Identify which cell holds the provided text, then report its [x, y] central coordinate. 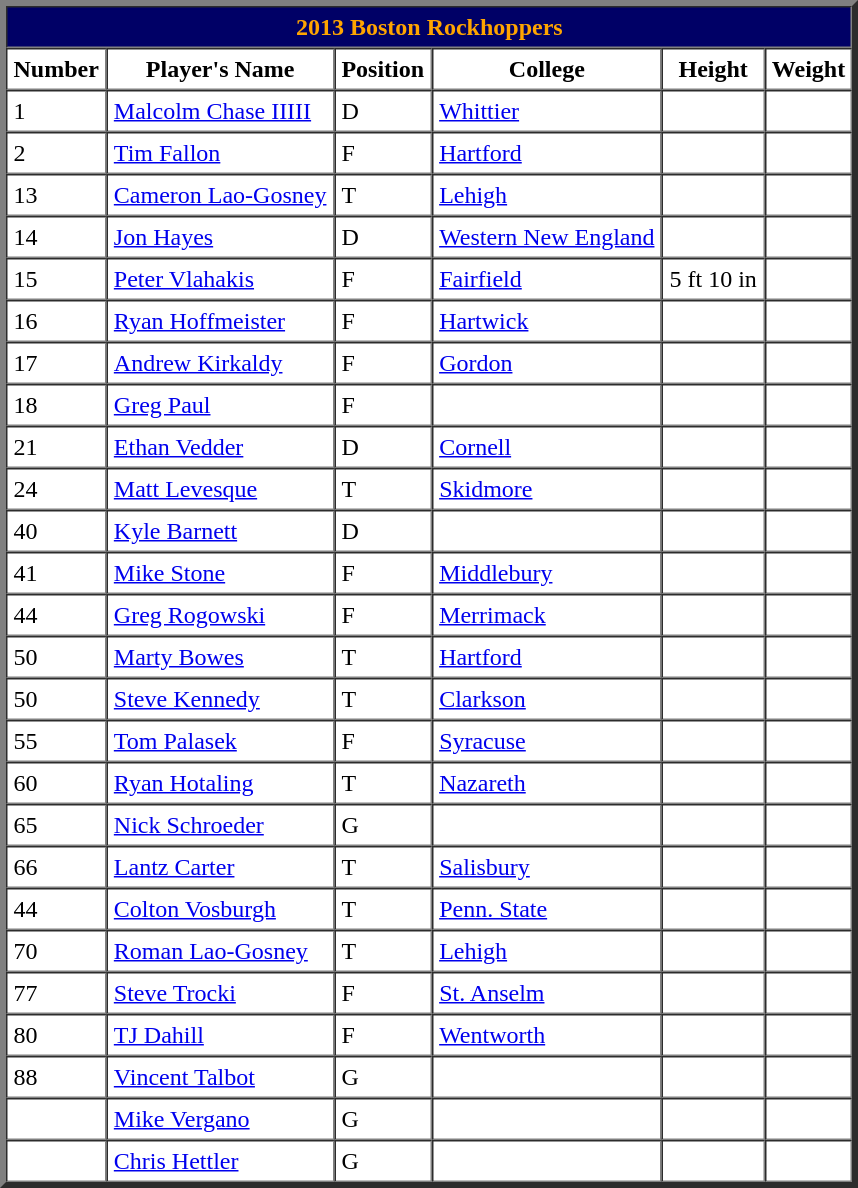
Mike Stone [220, 573]
Clarkson [547, 699]
Greg Rogowski [220, 615]
13 [56, 195]
Middlebury [547, 573]
Vincent Talbot [220, 1077]
Mike Vergano [220, 1119]
Weight [808, 69]
88 [56, 1077]
Merrimack [547, 615]
Wentworth [547, 1035]
Cornell [547, 447]
Syracuse [547, 741]
Tom Palasek [220, 741]
40 [56, 531]
80 [56, 1035]
Position [383, 69]
Jon Hayes [220, 237]
Hartwick [547, 321]
Nazareth [547, 783]
Western New England [547, 237]
Gordon [547, 363]
Player's Name [220, 69]
Malcolm Chase IIIII [220, 111]
Salisbury [547, 867]
Colton Vosburgh [220, 909]
1 [56, 111]
Cameron Lao-Gosney [220, 195]
24 [56, 489]
Number [56, 69]
21 [56, 447]
15 [56, 279]
Nick Schroeder [220, 825]
Height [713, 69]
Steve Trocki [220, 993]
Roman Lao-Gosney [220, 951]
17 [56, 363]
18 [56, 405]
TJ Dahill [220, 1035]
55 [56, 741]
Ryan Hotaling [220, 783]
65 [56, 825]
Tim Fallon [220, 153]
16 [56, 321]
Ethan Vedder [220, 447]
Lantz Carter [220, 867]
77 [56, 993]
Steve Kennedy [220, 699]
5 ft 10 in [713, 279]
2 [56, 153]
St. Anselm [547, 993]
Marty Bowes [220, 657]
66 [56, 867]
70 [56, 951]
Penn. State [547, 909]
Peter Vlahakis [220, 279]
Chris Hettler [220, 1161]
Matt Levesque [220, 489]
14 [56, 237]
Skidmore [547, 489]
Kyle Barnett [220, 531]
Whittier [547, 111]
Andrew Kirkaldy [220, 363]
2013 Boston Rockhoppers [430, 27]
Greg Paul [220, 405]
College [547, 69]
41 [56, 573]
Ryan Hoffmeister [220, 321]
60 [56, 783]
Fairfield [547, 279]
